Identify which cell holds the provided text, then report its [X, Y] central coordinate. 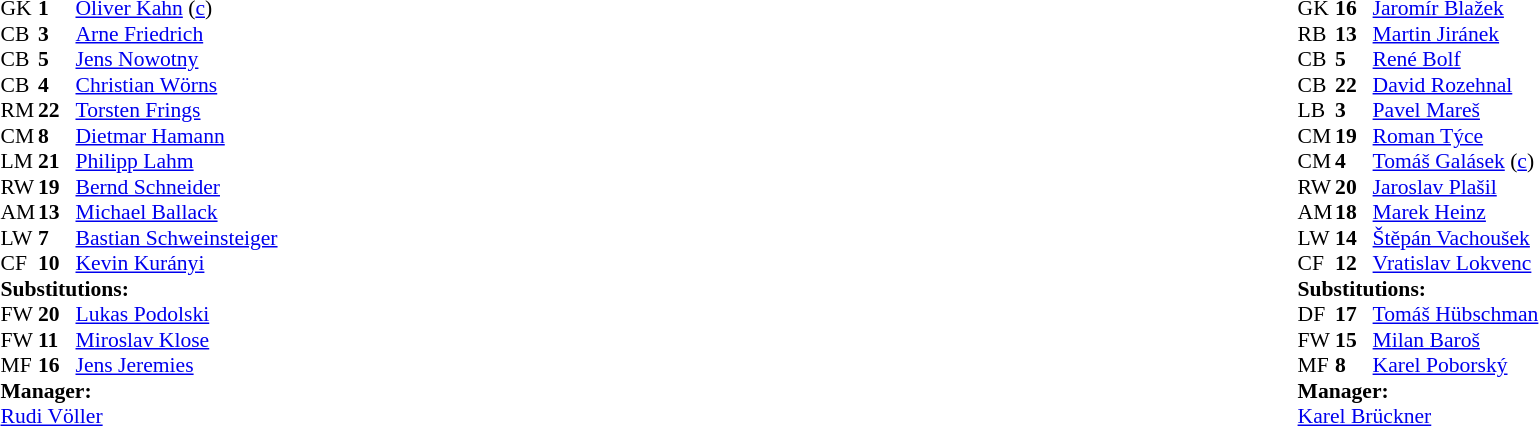
Torsten Frings [177, 111]
Bastian Schweinsteiger [177, 238]
18 [1354, 213]
17 [1354, 315]
15 [1354, 340]
RM [19, 111]
16 [57, 365]
Jaroslav Plašil [1456, 187]
Miroslav Klose [177, 340]
Christian Wörns [177, 85]
11 [57, 340]
Karel Poborský [1456, 365]
Milan Baroš [1456, 340]
Roman Týce [1456, 136]
LM [19, 161]
Jens Nowotny [177, 59]
DF [1317, 315]
Martin Jiránek [1456, 34]
LB [1317, 111]
Bernd Schneider [177, 187]
12 [1354, 263]
Kevin Kurányi [177, 263]
Marek Heinz [1456, 213]
David Rozehnal [1456, 85]
René Bolf [1456, 59]
Arne Friedrich [177, 34]
Vratislav Lokvenc [1456, 263]
14 [1354, 238]
21 [57, 161]
Dietmar Hamann [177, 136]
10 [57, 263]
Štěpán Vachoušek [1456, 238]
Tomáš Galásek (c) [1456, 161]
Lukas Podolski [177, 315]
Michael Ballack [177, 213]
7 [57, 238]
Jens Jeremies [177, 365]
Philipp Lahm [177, 161]
RB [1317, 34]
Pavel Mareš [1456, 111]
Tomáš Hübschman [1456, 315]
